Extract the [X, Y] coordinate from the center of the cell holding the provided text.  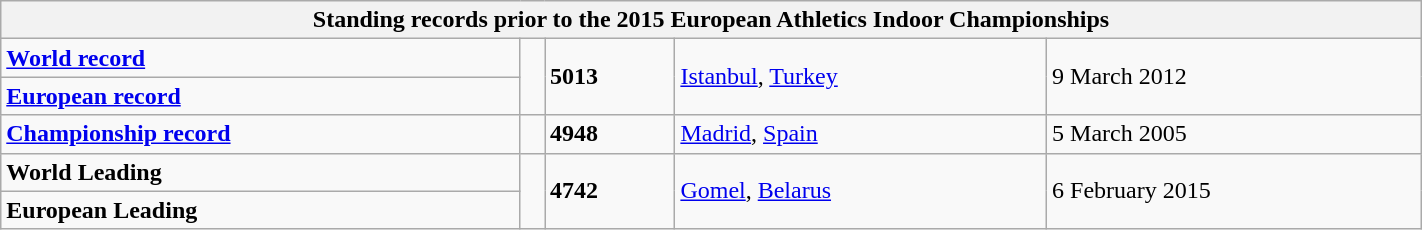
4948 [610, 134]
5 March 2005 [1234, 134]
Championship record [260, 134]
World Leading [260, 172]
6 February 2015 [1234, 191]
4742 [610, 191]
Standing records prior to the 2015 European Athletics Indoor Championships [711, 20]
Istanbul, Turkey [861, 77]
Gomel, Belarus [861, 191]
European record [260, 96]
Madrid, Spain [861, 134]
9 March 2012 [1234, 77]
World record [260, 58]
5013 [610, 77]
European Leading [260, 210]
